Output the (x, y) coordinate of the center of the cell containing the given text.  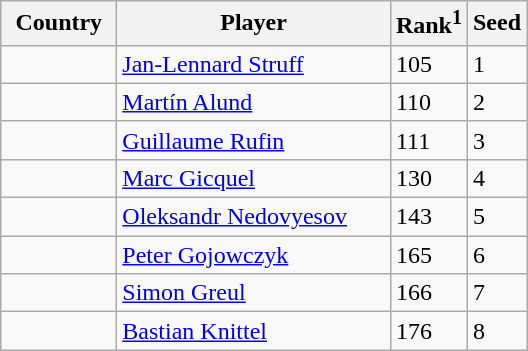
143 (428, 217)
3 (496, 140)
Simon Greul (254, 293)
110 (428, 102)
Seed (496, 24)
7 (496, 293)
105 (428, 64)
Guillaume Rufin (254, 140)
2 (496, 102)
Bastian Knittel (254, 331)
1 (496, 64)
5 (496, 217)
Martín Alund (254, 102)
Country (59, 24)
166 (428, 293)
Player (254, 24)
6 (496, 255)
111 (428, 140)
Peter Gojowczyk (254, 255)
8 (496, 331)
176 (428, 331)
Jan-Lennard Struff (254, 64)
130 (428, 178)
Rank1 (428, 24)
Oleksandr Nedovyesov (254, 217)
4 (496, 178)
165 (428, 255)
Marc Gicquel (254, 178)
